Determine the (x, y) coordinate at the center of the cell enclosing the given text.  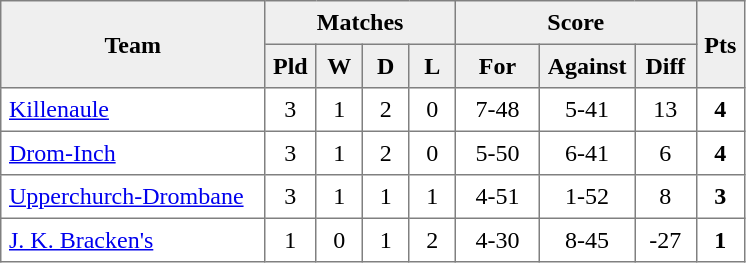
For (497, 66)
7-48 (497, 110)
1-52 (586, 197)
Killenaule (133, 110)
Against (586, 66)
Pts (720, 44)
4-30 (497, 240)
J. K. Bracken's (133, 240)
L (432, 66)
6-41 (586, 153)
Pld (290, 66)
-27 (666, 240)
Diff (666, 66)
W (339, 66)
Matches (360, 23)
5-50 (497, 153)
D (385, 66)
Upperchurch-Drombane (133, 197)
4-51 (497, 197)
Drom-Inch (133, 153)
Team (133, 44)
8 (666, 197)
8-45 (586, 240)
13 (666, 110)
6 (666, 153)
Score (576, 23)
5-41 (586, 110)
